Determine the [x, y] coordinate at the center of the cell enclosing the given text.  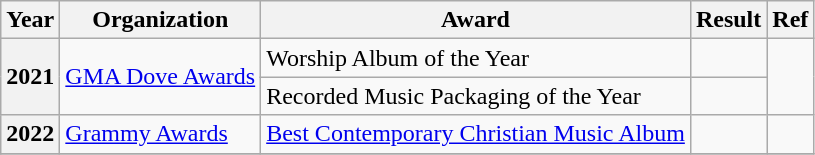
Grammy Awards [160, 134]
Result [728, 20]
2022 [30, 134]
GMA Dove Awards [160, 77]
Award [476, 20]
2021 [30, 77]
Recorded Music Packaging of the Year [476, 96]
Ref [790, 20]
Year [30, 20]
Best Contemporary Christian Music Album [476, 134]
Worship Album of the Year [476, 58]
Organization [160, 20]
